Extract the (X, Y) coordinate from the center of the cell holding the provided text.  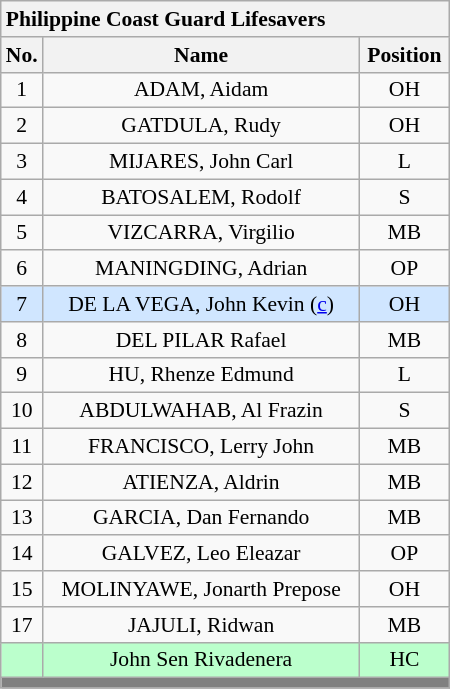
5 (22, 233)
11 (22, 447)
3 (22, 162)
ADAM, Aidam (202, 90)
13 (22, 518)
Philippine Coast Guard Lifesavers (225, 19)
12 (22, 482)
GARCIA, Dan Fernando (202, 518)
17 (22, 625)
DE LA VEGA, John Kevin (c) (202, 304)
Name (202, 55)
HC (405, 660)
VIZCARRA, Virgilio (202, 233)
MOLINYAWE, Jonarth Prepose (202, 589)
JAJULI, Ridwan (202, 625)
10 (22, 411)
No. (22, 55)
ATIENZA, Aldrin (202, 482)
ABDULWAHAB, Al Frazin (202, 411)
7 (22, 304)
GALVEZ, Leo Eleazar (202, 554)
BATOSALEM, Rodolf (202, 197)
HU, Rhenze Edmund (202, 375)
MANINGDING, Adrian (202, 269)
Position (405, 55)
GATDULA, Rudy (202, 126)
8 (22, 340)
DEL PILAR Rafael (202, 340)
MIJARES, John Carl (202, 162)
4 (22, 197)
14 (22, 554)
1 (22, 90)
15 (22, 589)
6 (22, 269)
John Sen Rivadenera (202, 660)
FRANCISCO, Lerry John (202, 447)
9 (22, 375)
2 (22, 126)
